Find where the given text appears and provide that cell's center as [x, y] coordinate. 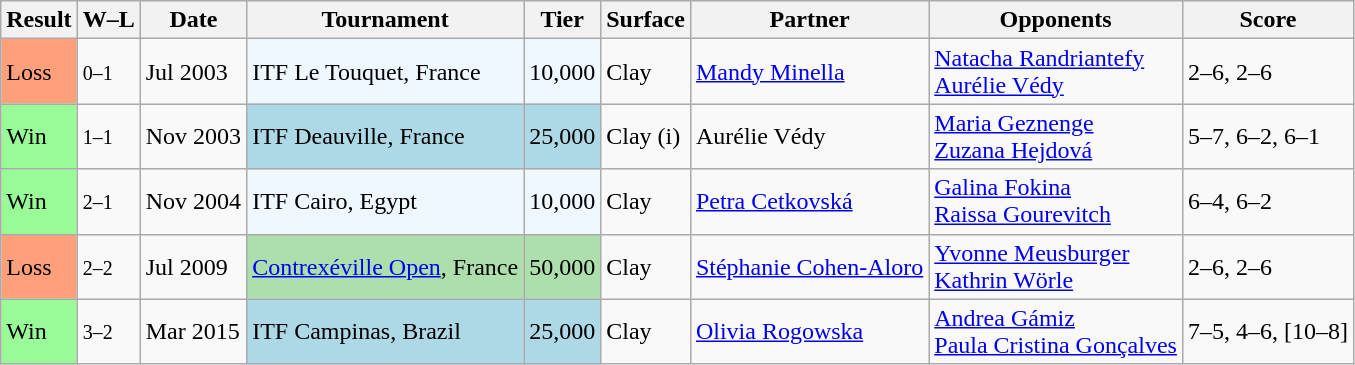
Score [1268, 20]
50,000 [562, 266]
Yvonne Meusburger Kathrin Wörle [1056, 266]
Andrea Gámiz Paula Cristina Gonçalves [1056, 332]
Partner [809, 20]
Mandy Minella [809, 72]
Surface [646, 20]
7–5, 4–6, [10–8] [1268, 332]
Date [193, 20]
Nov 2003 [193, 136]
Clay (i) [646, 136]
Aurélie Védy [809, 136]
ITF Le Touquet, France [386, 72]
ITF Deauville, France [386, 136]
0–1 [108, 72]
Nov 2004 [193, 202]
Tier [562, 20]
6–4, 6–2 [1268, 202]
ITF Cairo, Egypt [386, 202]
Mar 2015 [193, 332]
Stéphanie Cohen-Aloro [809, 266]
Jul 2003 [193, 72]
2–2 [108, 266]
W–L [108, 20]
2–1 [108, 202]
Olivia Rogowska [809, 332]
Galina Fokina Raissa Gourevitch [1056, 202]
1–1 [108, 136]
3–2 [108, 332]
Contrexéville Open, France [386, 266]
Natacha Randriantefy Aurélie Védy [1056, 72]
Tournament [386, 20]
Petra Cetkovská [809, 202]
Jul 2009 [193, 266]
ITF Campinas, Brazil [386, 332]
Result [39, 20]
Opponents [1056, 20]
5–7, 6–2, 6–1 [1268, 136]
Maria Geznenge Zuzana Hejdová [1056, 136]
